Pinpoint the cell where the given text exists, returning its (x, y) midpoint coordinate. 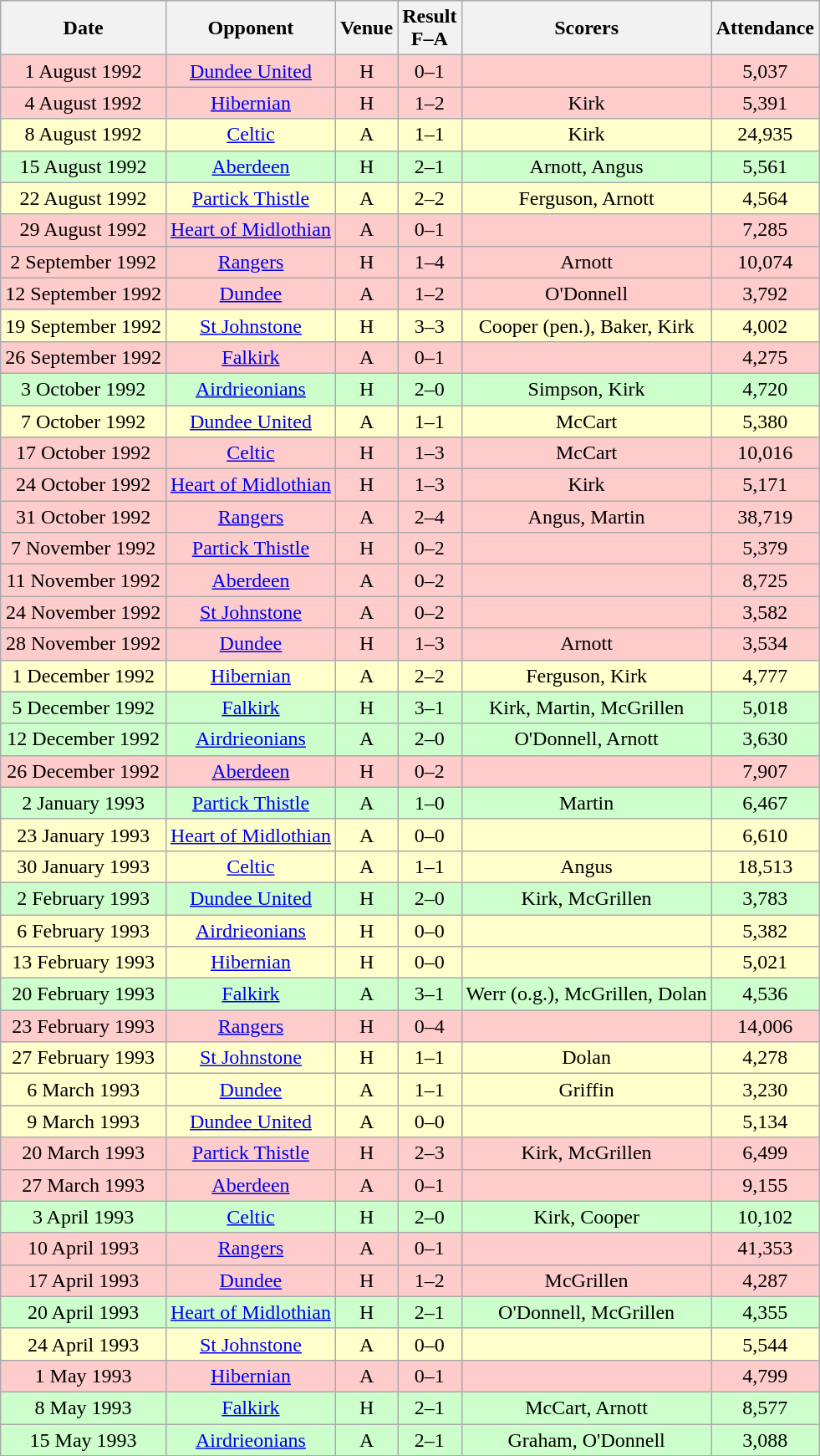
2–3 (430, 1153)
1–4 (430, 262)
4,278 (765, 1058)
3–3 (430, 325)
3 October 1992 (84, 389)
Attendance (765, 28)
Angus, Martin (587, 517)
5,380 (765, 421)
27 February 1993 (84, 1058)
O'Donnell (587, 294)
5,391 (765, 103)
13 February 1993 (84, 963)
8 May 1993 (84, 1407)
4 August 1992 (84, 103)
24,935 (765, 135)
O'Donnell, McGrillen (587, 1312)
12 September 1992 (84, 294)
3,783 (765, 898)
6,499 (765, 1153)
29 August 1992 (84, 230)
Ferguson, Kirk (587, 676)
27 March 1993 (84, 1185)
Graham, O'Donnell (587, 1439)
Angus (587, 866)
4,275 (765, 357)
22 August 1992 (84, 198)
Dolan (587, 1058)
2 January 1993 (84, 803)
3,230 (765, 1090)
McGrillen (587, 1280)
Ferguson, Arnott (587, 198)
41,353 (765, 1249)
30 January 1993 (84, 866)
Simpson, Kirk (587, 389)
6,467 (765, 803)
4,777 (765, 676)
14,006 (765, 1026)
10,102 (765, 1217)
6,610 (765, 835)
3,088 (765, 1439)
38,719 (765, 517)
24 October 1992 (84, 485)
Cooper (pen.), Baker, Kirk (587, 325)
10,016 (765, 453)
3,582 (765, 612)
7 November 1992 (84, 549)
Venue (366, 28)
2 February 1993 (84, 898)
Werr (o.g.), McGrillen, Dolan (587, 994)
5,382 (765, 931)
1–0 (430, 803)
7 October 1992 (84, 421)
20 March 1993 (84, 1153)
Opponent (251, 28)
8 August 1992 (84, 135)
15 August 1992 (84, 166)
3,534 (765, 644)
3,792 (765, 294)
ResultF–A (430, 28)
5,561 (765, 166)
5,037 (765, 71)
17 April 1993 (84, 1280)
5,171 (765, 485)
12 December 1992 (84, 739)
20 April 1993 (84, 1312)
4,799 (765, 1376)
23 February 1993 (84, 1026)
Griffin (587, 1090)
Kirk, Cooper (587, 1217)
10,074 (765, 262)
9 March 1993 (84, 1121)
7,907 (765, 771)
11 November 1992 (84, 580)
Martin (587, 803)
4,564 (765, 198)
4,536 (765, 994)
McCart, Arnott (587, 1407)
5,021 (765, 963)
5,018 (765, 708)
1 August 1992 (84, 71)
31 October 1992 (84, 517)
7,285 (765, 230)
Date (84, 28)
6 March 1993 (84, 1090)
0–4 (430, 1026)
8,725 (765, 580)
18,513 (765, 866)
15 May 1993 (84, 1439)
O'Donnell, Arnott (587, 739)
28 November 1992 (84, 644)
2–4 (430, 517)
24 April 1993 (84, 1344)
3,630 (765, 739)
5,379 (765, 549)
17 October 1992 (84, 453)
5,544 (765, 1344)
3 April 1993 (84, 1217)
10 April 1993 (84, 1249)
9,155 (765, 1185)
4,355 (765, 1312)
Arnott, Angus (587, 166)
4,720 (765, 389)
4,002 (765, 325)
6 February 1993 (84, 931)
Scorers (587, 28)
26 September 1992 (84, 357)
23 January 1993 (84, 835)
19 September 1992 (84, 325)
5 December 1992 (84, 708)
20 February 1993 (84, 994)
26 December 1992 (84, 771)
24 November 1992 (84, 612)
1 May 1993 (84, 1376)
1 December 1992 (84, 676)
5,134 (765, 1121)
2 September 1992 (84, 262)
4,287 (765, 1280)
8,577 (765, 1407)
Kirk, Martin, McGrillen (587, 708)
